Identify which cell holds the provided text, then report its [x, y] central coordinate. 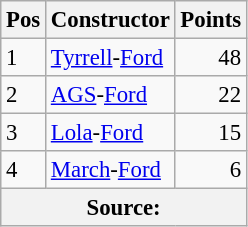
6 [210, 170]
March-Ford [111, 170]
Tyrrell-Ford [111, 58]
1 [24, 58]
3 [24, 133]
AGS-Ford [111, 95]
Pos [24, 20]
48 [210, 58]
22 [210, 95]
15 [210, 133]
Source: [124, 208]
Points [210, 20]
Lola-Ford [111, 133]
Constructor [111, 20]
4 [24, 170]
2 [24, 95]
